Extract the (X, Y) coordinate from the center of the cell holding the provided text.  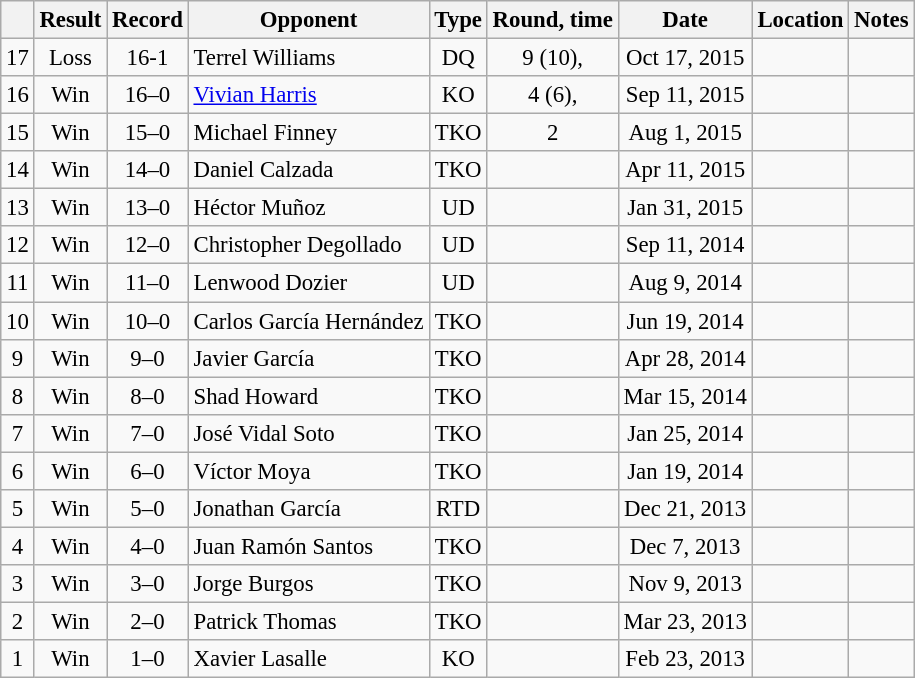
Mar 15, 2014 (685, 396)
Round, time (552, 20)
Héctor Muñoz (308, 208)
Notes (882, 20)
Terrel Williams (308, 58)
Opponent (308, 20)
2–0 (148, 621)
11 (18, 283)
5–0 (148, 509)
Shad Howard (308, 396)
Nov 9, 2013 (685, 584)
Location (800, 20)
10 (18, 321)
10–0 (148, 321)
José Vidal Soto (308, 433)
Jan 31, 2015 (685, 208)
3–0 (148, 584)
RTD (458, 509)
Vivian Harris (308, 95)
Jan 25, 2014 (685, 433)
4 (18, 546)
13 (18, 208)
Jan 19, 2014 (685, 471)
Juan Ramón Santos (308, 546)
Daniel Calzada (308, 170)
Sep 11, 2015 (685, 95)
Apr 11, 2015 (685, 170)
11–0 (148, 283)
4–0 (148, 546)
Record (148, 20)
14 (18, 170)
6–0 (148, 471)
14–0 (148, 170)
Type (458, 20)
Patrick Thomas (308, 621)
16-1 (148, 58)
16 (18, 95)
Xavier Lasalle (308, 659)
13–0 (148, 208)
Aug 9, 2014 (685, 283)
Lenwood Dozier (308, 283)
5 (18, 509)
Dec 21, 2013 (685, 509)
Apr 28, 2014 (685, 358)
Sep 11, 2014 (685, 245)
Carlos García Hernández (308, 321)
15–0 (148, 133)
Christopher Degollado (308, 245)
15 (18, 133)
Date (685, 20)
1 (18, 659)
Feb 23, 2013 (685, 659)
Michael Finney (308, 133)
Javier García (308, 358)
8 (18, 396)
Víctor Moya (308, 471)
7 (18, 433)
Jonathan García (308, 509)
3 (18, 584)
7–0 (148, 433)
12–0 (148, 245)
Dec 7, 2013 (685, 546)
17 (18, 58)
Mar 23, 2013 (685, 621)
8–0 (148, 396)
DQ (458, 58)
Oct 17, 2015 (685, 58)
16–0 (148, 95)
12 (18, 245)
Loss (70, 58)
Jorge Burgos (308, 584)
9 (10), (552, 58)
9 (18, 358)
Jun 19, 2014 (685, 321)
4 (6), (552, 95)
9–0 (148, 358)
6 (18, 471)
Aug 1, 2015 (685, 133)
1–0 (148, 659)
Result (70, 20)
